Pinpoint the cell where the given text exists, returning its (x, y) midpoint coordinate. 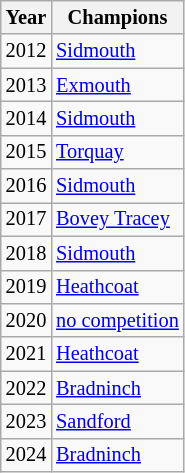
Sandford (118, 421)
Year (26, 17)
no competition (118, 320)
2012 (26, 51)
Bovey Tracey (118, 219)
2018 (26, 253)
2019 (26, 287)
2015 (26, 152)
2022 (26, 388)
2014 (26, 118)
2017 (26, 219)
Exmouth (118, 85)
2020 (26, 320)
2021 (26, 354)
2024 (26, 455)
2016 (26, 186)
Torquay (118, 152)
2013 (26, 85)
2023 (26, 421)
Champions (118, 17)
